Return the (x, y) coordinate for the center point of the cell that contains the specified text.  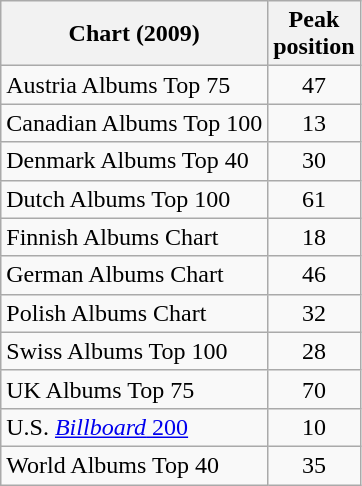
32 (314, 313)
28 (314, 351)
Polish Albums Chart (134, 313)
Dutch Albums Top 100 (134, 199)
47 (314, 85)
35 (314, 465)
18 (314, 237)
Finnish Albums Chart (134, 237)
Chart (2009) (134, 34)
Swiss Albums Top 100 (134, 351)
Austria Albums Top 75 (134, 85)
70 (314, 389)
Denmark Albums Top 40 (134, 161)
10 (314, 427)
U.S. Billboard 200 (134, 427)
World Albums Top 40 (134, 465)
13 (314, 123)
30 (314, 161)
46 (314, 275)
Canadian Albums Top 100 (134, 123)
German Albums Chart (134, 275)
Peakposition (314, 34)
UK Albums Top 75 (134, 389)
61 (314, 199)
